Locate the cell with the specified text and output its [x, y] center coordinate. 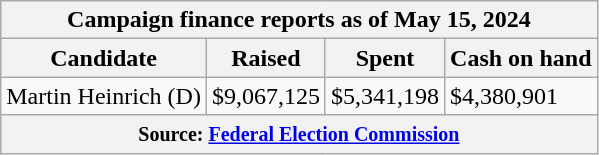
Source: Federal Election Commission [299, 134]
Martin Heinrich (D) [104, 96]
$4,380,901 [521, 96]
$5,341,198 [384, 96]
Spent [384, 58]
Campaign finance reports as of May 15, 2024 [299, 20]
Candidate [104, 58]
$9,067,125 [266, 96]
Raised [266, 58]
Cash on hand [521, 58]
